Return the [x, y] coordinate for the center point of the cell that contains the specified text.  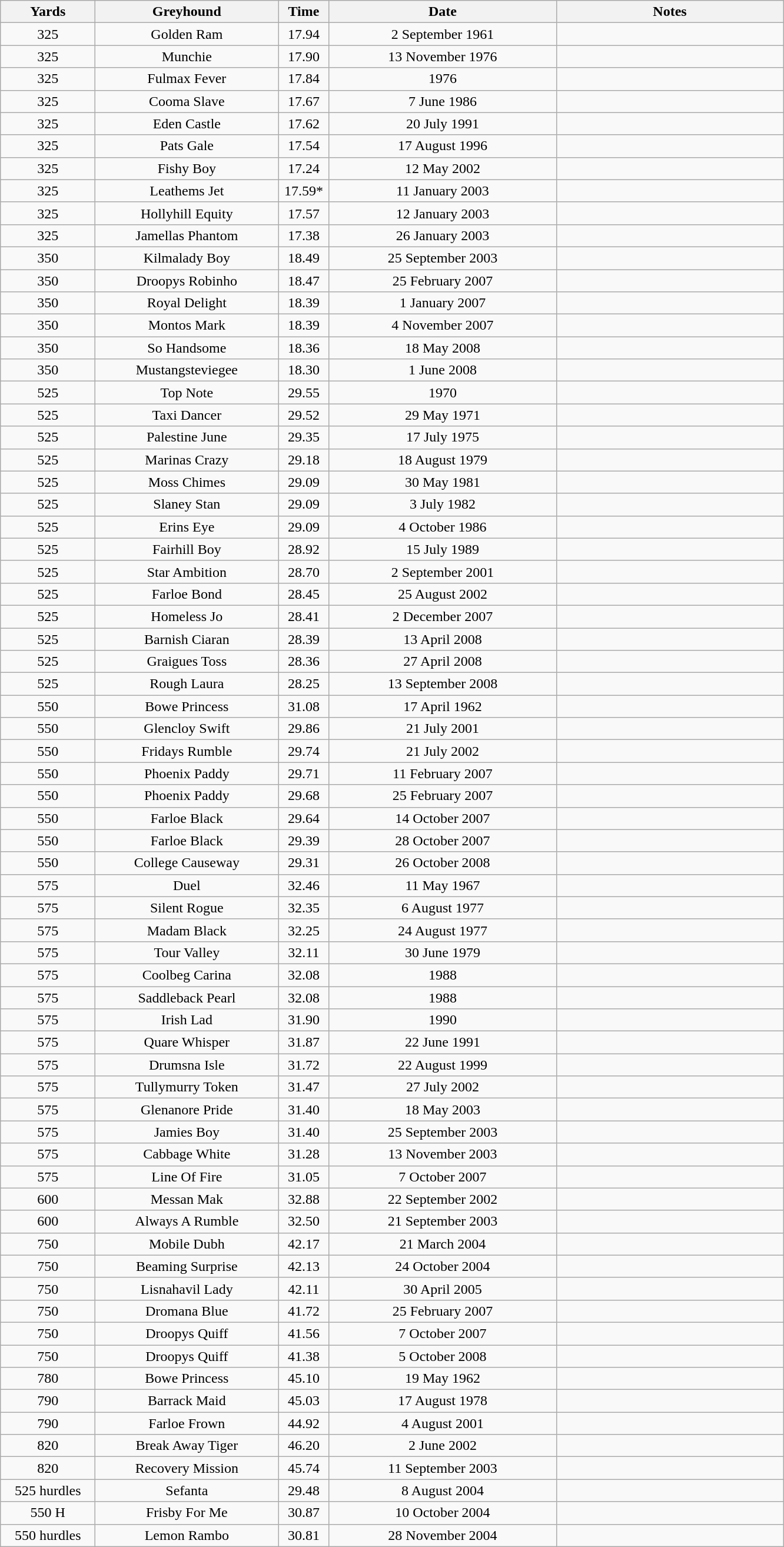
Marinas Crazy [187, 460]
4 August 2001 [443, 1423]
Droopys Robinho [187, 281]
32.50 [304, 1221]
32.88 [304, 1199]
Saddleback Pearl [187, 998]
Erins Eye [187, 527]
17 August 1978 [443, 1401]
44.92 [304, 1423]
28.41 [304, 616]
42.17 [304, 1244]
17 April 1962 [443, 706]
17.54 [304, 146]
Hollyhill Equity [187, 213]
28.92 [304, 549]
Barnish Ciaran [187, 639]
14 October 2007 [443, 818]
11 February 2007 [443, 773]
1976 [443, 79]
Always A Rumble [187, 1221]
Line Of Fire [187, 1177]
17.94 [304, 34]
Glenanore Pride [187, 1110]
20 July 1991 [443, 124]
18.36 [304, 348]
Beaming Surprise [187, 1266]
Slaney Stan [187, 504]
30.87 [304, 1513]
31.28 [304, 1154]
22 September 2002 [443, 1199]
7 June 1986 [443, 101]
29.64 [304, 818]
17 August 1996 [443, 146]
Fridays Rumble [187, 751]
21 March 2004 [443, 1244]
Madam Black [187, 930]
28.45 [304, 594]
550 hurdles [48, 1535]
Sefanta [187, 1490]
Montos Mark [187, 326]
Leathems Jet [187, 191]
17.38 [304, 235]
Greyhound [187, 12]
28 November 2004 [443, 1535]
Jamies Boy [187, 1132]
29.71 [304, 773]
Kilmalady Boy [187, 258]
17.67 [304, 101]
18 May 2003 [443, 1110]
31.72 [304, 1065]
17.84 [304, 79]
11 May 1967 [443, 885]
11 January 2003 [443, 191]
Coolbeg Carina [187, 975]
19 May 1962 [443, 1379]
42.13 [304, 1266]
Silent Rogue [187, 908]
21 September 2003 [443, 1221]
27 July 2002 [443, 1087]
17 July 1975 [443, 437]
Cabbage White [187, 1154]
31.87 [304, 1043]
Pats Gale [187, 146]
550 H [48, 1513]
13 September 2008 [443, 684]
10 October 2004 [443, 1513]
11 September 2003 [443, 1468]
Moss Chimes [187, 482]
Quare Whisper [187, 1043]
41.38 [304, 1356]
17.62 [304, 124]
Taxi Dancer [187, 415]
Recovery Mission [187, 1468]
Glencloy Swift [187, 729]
780 [48, 1379]
31.05 [304, 1177]
29.35 [304, 437]
45.10 [304, 1379]
Barrack Maid [187, 1401]
Messan Mak [187, 1199]
30.81 [304, 1535]
Lemon Rambo [187, 1535]
5 October 2008 [443, 1356]
21 July 2002 [443, 751]
22 June 1991 [443, 1043]
28.36 [304, 662]
32.35 [304, 908]
Frisby For Me [187, 1513]
32.25 [304, 930]
30 June 1979 [443, 952]
13 April 2008 [443, 639]
Lisnahavil Lady [187, 1289]
17.57 [304, 213]
12 May 2002 [443, 168]
Tullymurry Token [187, 1087]
15 July 1989 [443, 549]
25 August 2002 [443, 594]
42.11 [304, 1289]
Munchie [187, 57]
41.72 [304, 1311]
13 November 1976 [443, 57]
Mustangsteviegee [187, 370]
29.31 [304, 863]
29.52 [304, 415]
Palestine June [187, 437]
Star Ambition [187, 572]
525 hurdles [48, 1490]
Cooma Slave [187, 101]
46.20 [304, 1446]
4 October 1986 [443, 527]
26 January 2003 [443, 235]
29.48 [304, 1490]
Fairhill Boy [187, 549]
29.68 [304, 796]
8 August 2004 [443, 1490]
Mobile Dubh [187, 1244]
18 May 2008 [443, 348]
4 November 2007 [443, 326]
29.74 [304, 751]
18.47 [304, 281]
31.90 [304, 1020]
2 June 2002 [443, 1446]
28.25 [304, 684]
32.11 [304, 952]
41.56 [304, 1333]
1990 [443, 1020]
22 August 1999 [443, 1065]
Farloe Bond [187, 594]
24 October 2004 [443, 1266]
Eden Castle [187, 124]
Graigues Toss [187, 662]
27 April 2008 [443, 662]
18.30 [304, 370]
21 July 2001 [443, 729]
Dromana Blue [187, 1311]
Fulmax Fever [187, 79]
Top Note [187, 393]
12 January 2003 [443, 213]
Time [304, 12]
31.08 [304, 706]
30 May 1981 [443, 482]
28 October 2007 [443, 841]
18 August 1979 [443, 460]
29.55 [304, 393]
Rough Laura [187, 684]
Royal Delight [187, 303]
Yards [48, 12]
17.59* [304, 191]
28.39 [304, 639]
Homeless Jo [187, 616]
2 September 2001 [443, 572]
29.18 [304, 460]
29.39 [304, 841]
1 June 2008 [443, 370]
17.24 [304, 168]
6 August 1977 [443, 908]
29.86 [304, 729]
45.74 [304, 1468]
29 May 1971 [443, 415]
Golden Ram [187, 34]
2 December 2007 [443, 616]
Break Away Tiger [187, 1446]
So Handsome [187, 348]
17.90 [304, 57]
Fishy Boy [187, 168]
Duel [187, 885]
College Causeway [187, 863]
Farloe Frown [187, 1423]
45.03 [304, 1401]
Date [443, 12]
31.47 [304, 1087]
26 October 2008 [443, 863]
1970 [443, 393]
Tour Valley [187, 952]
18.49 [304, 258]
Irish Lad [187, 1020]
28.70 [304, 572]
3 July 1982 [443, 504]
Jamellas Phantom [187, 235]
Drumsna Isle [187, 1065]
24 August 1977 [443, 930]
Notes [670, 12]
32.46 [304, 885]
2 September 1961 [443, 34]
13 November 2003 [443, 1154]
1 January 2007 [443, 303]
30 April 2005 [443, 1289]
